Return the [X, Y] coordinate for the center point of the cell that contains the specified text.  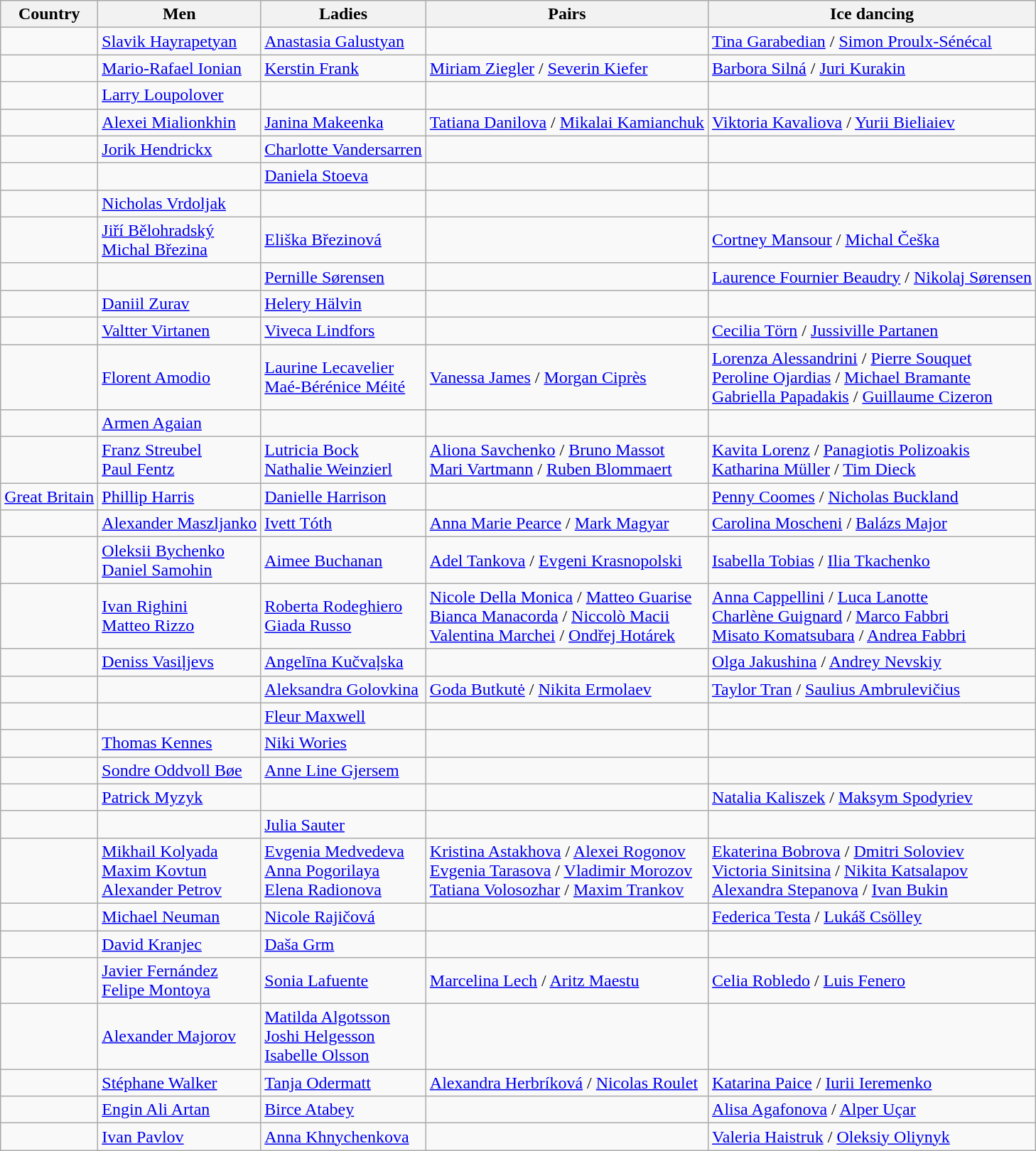
Evgenia Medvedeva Anna Pogorilaya Elena Radionova [344, 870]
Helery Hälvin [344, 303]
Janina Makeenka [344, 122]
Celia Robledo / Luis Fenero [873, 980]
Oleksii Bychenko Daniel Samohin [179, 560]
Charlotte Vandersarren [344, 149]
Anne Line Gjersem [344, 770]
Olga Jakushina / Andrey Nevskiy [873, 662]
Great Britain [50, 497]
Roberta Rodeghiero Giada Russo [344, 616]
Alexandra Herbríková / Nicolas Roulet [567, 1083]
Anna Cappellini / Luca Lanotte Charlène Guignard / Marco Fabbri Misato Komatsubara / Andrea Fabbri [873, 616]
Pairs [567, 14]
Ladies [344, 14]
Mikhail Kolyada Maxim Kovtun Alexander Petrov [179, 870]
Men [179, 14]
Nicole Della Monica / Matteo Guarise Bianca Manacorda / Niccolò Macii Valentina Marchei / Ondřej Hotárek [567, 616]
Kavita Lorenz / Panagiotis Polizoakis Katharina Müller / Tim Dieck [873, 460]
Javier Fernández Felipe Montoya [179, 980]
Patrick Myzyk [179, 797]
Daša Grm [344, 944]
Daniil Zurav [179, 303]
Deniss Vasiļjevs [179, 662]
Ivan Righini Matteo Rizzo [179, 616]
Aleksandra Golovkina [344, 689]
Franz Streubel Paul Fentz [179, 460]
Viveca Lindfors [344, 330]
Birce Atabey [344, 1110]
Daniela Stoeva [344, 176]
Phillip Harris [179, 497]
Tatiana Danilova / Mikalai Kamianchuk [567, 122]
Miriam Ziegler / Severin Kiefer [567, 68]
Viktoria Kavaliova / Yurii Bieliaiev [873, 122]
Cortney Mansour / Michal Češka [873, 240]
Mario-Rafael Ionian [179, 68]
Sonia Lafuente [344, 980]
Florent Amodio [179, 377]
Stéphane Walker [179, 1083]
Fleur Maxwell [344, 716]
Tanja Odermatt [344, 1083]
Country [50, 14]
David Kranjec [179, 944]
Nicole Rajičová [344, 917]
Laurence Fournier Beaudry / Nikolaj Sørensen [873, 276]
Niki Wories [344, 743]
Lorenza Alessandrini / Pierre Souquet Peroline Ojardias / Michael Bramante Gabriella Papadakis / Guillaume Cizeron [873, 377]
Kerstin Frank [344, 68]
Ekaterina Bobrova / Dmitri Soloviev Victoria Sinitsina / Nikita Katsalapov Alexandra Stepanova / Ivan Bukin [873, 870]
Engin Ali Artan [179, 1110]
Isabella Tobias / Ilia Tkachenko [873, 560]
Ivan Pavlov [179, 1137]
Pernille Sørensen [344, 276]
Michael Neuman [179, 917]
Anna Marie Pearce / Mark Magyar [567, 524]
Eliška Březinová [344, 240]
Julia Sauter [344, 824]
Nicholas Vrdoljak [179, 203]
Adel Tankova / Evgeni Krasnopolski [567, 560]
Vanessa James / Morgan Ciprès [567, 377]
Carolina Moscheni / Balázs Major [873, 524]
Alexander Majorov [179, 1037]
Jiří Bělohradský Michal Březina [179, 240]
Penny Coomes / Nicholas Buckland [873, 497]
Larry Loupolover [179, 95]
Armen Agaian [179, 423]
Thomas Kennes [179, 743]
Ice dancing [873, 14]
Angelīna Kučvaļska [344, 662]
Alexander Maszljanko [179, 524]
Laurine Lecavelier Maé-Bérénice Méité [344, 377]
Tina Garabedian / Simon Proulx-Sénécal [873, 41]
Slavik Hayrapetyan [179, 41]
Cecilia Törn / Jussiville Partanen [873, 330]
Alexei Mialionkhin [179, 122]
Taylor Tran / Saulius Ambrulevičius [873, 689]
Anastasia Galustyan [344, 41]
Natalia Kaliszek / Maksym Spodyriev [873, 797]
Anna Khnychenkova [344, 1137]
Lutricia Bock Nathalie Weinzierl [344, 460]
Marcelina Lech / Aritz Maestu [567, 980]
Kristina Astakhova / Alexei Rogonov Evgenia Tarasova / Vladimir Morozov Tatiana Volosozhar / Maxim Trankov [567, 870]
Sondre Oddvoll Bøe [179, 770]
Danielle Harrison [344, 497]
Goda Butkutė / Nikita Ermolaev [567, 689]
Ivett Tóth [344, 524]
Valtter Virtanen [179, 330]
Alisa Agafonova / Alper Uçar [873, 1110]
Matilda Algotsson Joshi Helgesson Isabelle Olsson [344, 1037]
Valeria Haistruk / Oleksiy Oliynyk [873, 1137]
Aliona Savchenko / Bruno Massot Mari Vartmann / Ruben Blommaert [567, 460]
Katarina Paice / Iurii Ieremenko [873, 1083]
Jorik Hendrickx [179, 149]
Federica Testa / Lukáš Csölley [873, 917]
Barbora Silná / Juri Kurakin [873, 68]
Aimee Buchanan [344, 560]
